Locate the cell with the specified text and output its [X, Y] center coordinate. 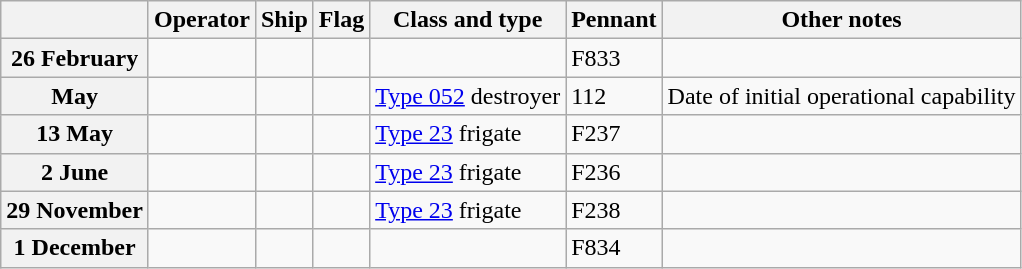
1 December [75, 248]
F237 [614, 134]
Ship [284, 20]
Type 052 destroyer [468, 96]
F236 [614, 172]
112 [614, 96]
Class and type [468, 20]
Flag [341, 20]
Operator [202, 20]
2 June [75, 172]
F834 [614, 248]
Other notes [842, 20]
F833 [614, 58]
May [75, 96]
29 November [75, 210]
Pennant [614, 20]
13 May [75, 134]
Date of initial operational capability [842, 96]
F238 [614, 210]
26 February [75, 58]
